From the cell containing the given text, extract its center point as (X, Y) coordinate. 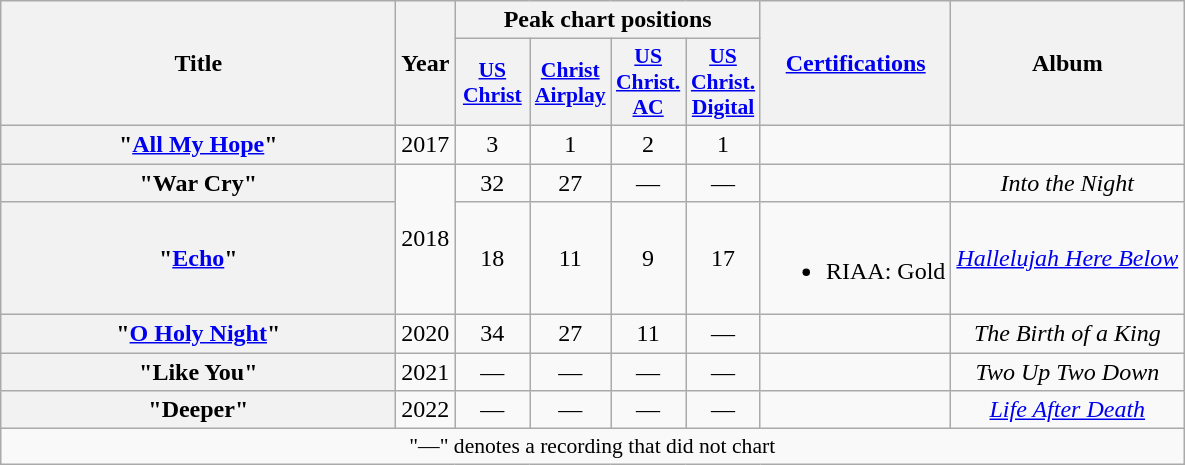
"All My Hope" (198, 144)
2022 (426, 410)
USChrist.Digital (724, 82)
Hallelujah Here Below (1068, 258)
Certifications (855, 64)
9 (648, 258)
"Deeper" (198, 410)
"O Holy Night" (198, 334)
"Echo" (198, 258)
USChrist (492, 82)
The Birth of a King (1068, 334)
Two Up Two Down (1068, 372)
Life After Death (1068, 410)
2021 (426, 372)
"War Cry" (198, 183)
2018 (426, 240)
2 (648, 144)
Peak chart positions (608, 20)
ChristAirplay (570, 82)
32 (492, 183)
Year (426, 64)
17 (724, 258)
Title (198, 64)
"—" denotes a recording that did not chart (592, 447)
Album (1068, 64)
3 (492, 144)
2017 (426, 144)
RIAA: Gold (855, 258)
18 (492, 258)
34 (492, 334)
2020 (426, 334)
Into the Night (1068, 183)
"Like You" (198, 372)
USChrist. AC (648, 82)
